Search for the cell housing the specified text and yield its [X, Y] center coordinate. 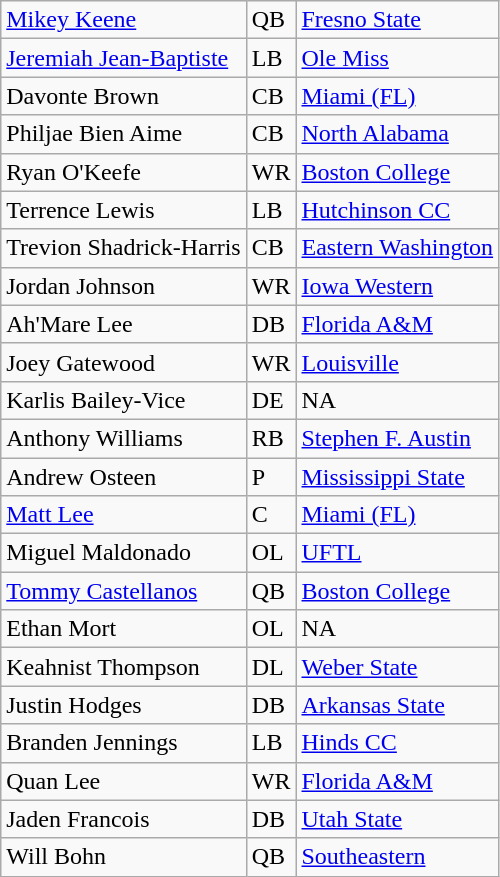
Branden Jennings [124, 743]
Andrew Osteen [124, 477]
Matt Lee [124, 515]
Ah'Mare Lee [124, 324]
Stephen F. Austin [398, 438]
Justin Hodges [124, 705]
Terrence Lewis [124, 210]
Utah State [398, 819]
RB [271, 438]
P [271, 477]
Jaden Francois [124, 819]
DE [271, 400]
Fresno State [398, 20]
Iowa Western [398, 286]
Jeremiah Jean-Baptiste [124, 58]
Ryan O'Keefe [124, 172]
Keahnist Thompson [124, 667]
Davonte Brown [124, 96]
Hinds CC [398, 743]
Miguel Maldonado [124, 553]
Weber State [398, 667]
Eastern Washington [398, 248]
Mississippi State [398, 477]
Hutchinson CC [398, 210]
Arkansas State [398, 705]
Jordan Johnson [124, 286]
Southeastern [398, 857]
UFTL [398, 553]
Karlis Bailey-Vice [124, 400]
C [271, 515]
Mikey Keene [124, 20]
Louisville [398, 362]
Ethan Mort [124, 629]
DL [271, 667]
Ole Miss [398, 58]
Tommy Castellanos [124, 591]
Trevion Shadrick-Harris [124, 248]
North Alabama [398, 134]
Joey Gatewood [124, 362]
Will Bohn [124, 857]
Philjae Bien Aime [124, 134]
Anthony Williams [124, 438]
Quan Lee [124, 781]
